Identify which cell holds the provided text, then report its [X, Y] central coordinate. 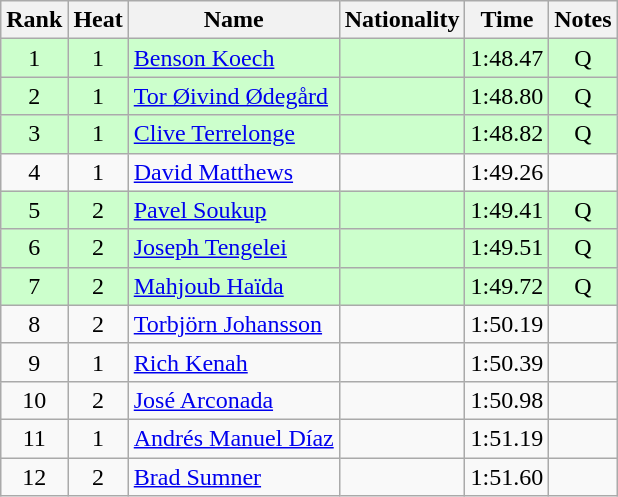
Mahjoub Haïda [234, 286]
Nationality [402, 20]
1:49.72 [507, 286]
Rank [34, 20]
David Matthews [234, 172]
Tor Øivind Ødegård [234, 96]
Joseph Tengelei [234, 248]
1:50.39 [507, 362]
Torbjörn Johansson [234, 324]
7 [34, 286]
Name [234, 20]
José Arconada [234, 400]
Pavel Soukup [234, 210]
Notes [583, 20]
10 [34, 400]
1:49.26 [507, 172]
6 [34, 248]
1:50.19 [507, 324]
Brad Sumner [234, 477]
3 [34, 134]
1:51.60 [507, 477]
Time [507, 20]
Rich Kenah [234, 362]
9 [34, 362]
1:48.80 [507, 96]
Benson Koech [234, 58]
1:48.82 [507, 134]
1:50.98 [507, 400]
1:51.19 [507, 438]
1:49.41 [507, 210]
1:49.51 [507, 248]
12 [34, 477]
Clive Terrelonge [234, 134]
1:48.47 [507, 58]
4 [34, 172]
5 [34, 210]
Heat [98, 20]
11 [34, 438]
Andrés Manuel Díaz [234, 438]
8 [34, 324]
